Extract the (X, Y) coordinate from the center of the cell holding the provided text.  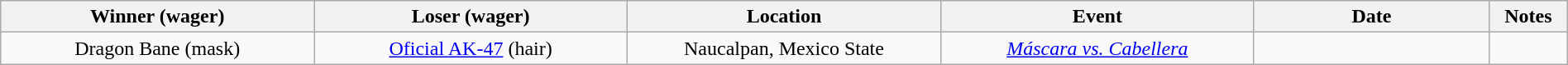
Loser (wager) (471, 17)
Location (784, 17)
Event (1097, 17)
Oficial AK-47 (hair) (471, 48)
Date (1371, 17)
Notes (1528, 17)
Winner (wager) (157, 17)
Dragon Bane (mask) (157, 48)
Naucalpan, Mexico State (784, 48)
Máscara vs. Cabellera (1097, 48)
